From the cell containing the given text, extract its center point as (X, Y) coordinate. 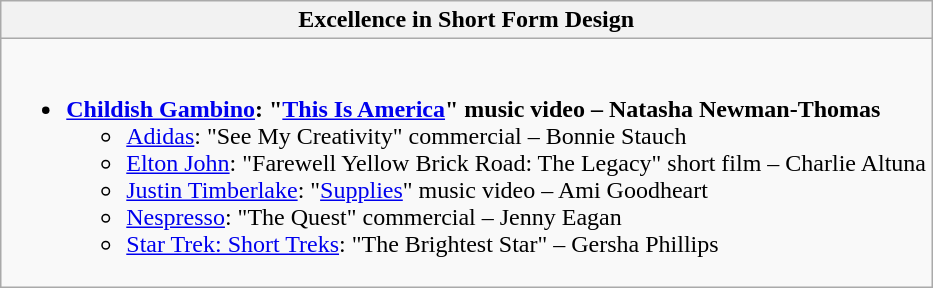
Excellence in Short Form Design (466, 20)
